Determine the [X, Y] coordinate at the center of the cell enclosing the given text.  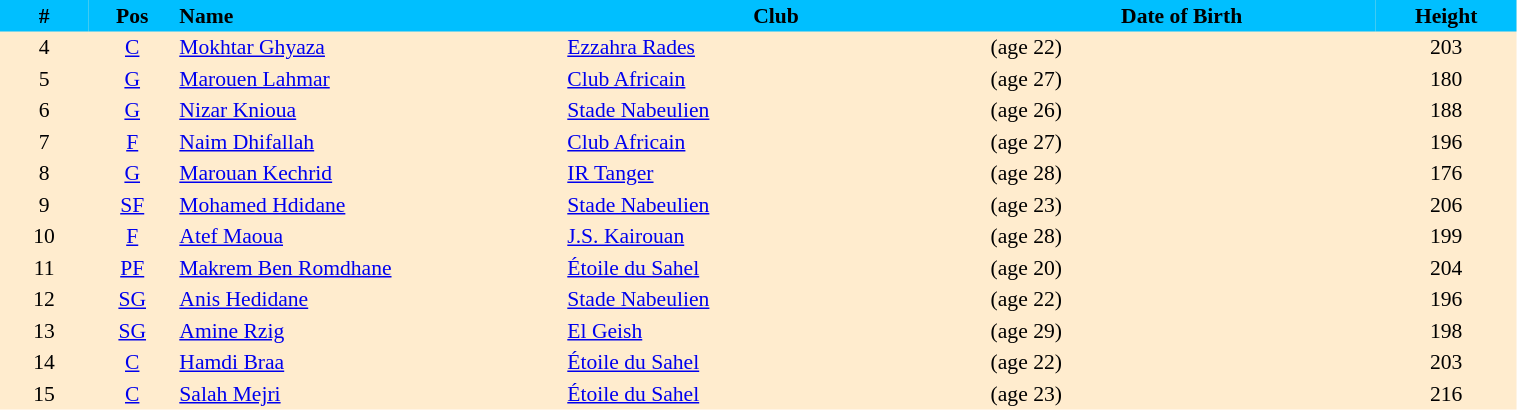
204 [1446, 268]
J.S. Kairouan [776, 236]
6 [44, 110]
Marouen Lahmar [370, 79]
Pos [132, 16]
Marouan Kechrid [370, 174]
Anis Hedidane [370, 300]
199 [1446, 236]
Atef Maoua [370, 236]
Makrem Ben Romdhane [370, 268]
206 [1446, 205]
8 [44, 174]
7 [44, 142]
176 [1446, 174]
4 [44, 48]
198 [1446, 331]
SF [132, 205]
15 [44, 394]
Name [370, 16]
188 [1446, 110]
13 [44, 331]
Hamdi Braa [370, 362]
Date of Birth [1182, 16]
Amine Rzig [370, 331]
14 [44, 362]
(age 20) [1182, 268]
IR Tanger [776, 174]
(age 29) [1182, 331]
5 [44, 79]
Ezzahra Rades [776, 48]
11 [44, 268]
180 [1446, 79]
El Geish [776, 331]
9 [44, 205]
Naim Dhifallah [370, 142]
Club [776, 16]
# [44, 16]
Mohamed Hdidane [370, 205]
12 [44, 300]
10 [44, 236]
PF [132, 268]
(age 26) [1182, 110]
Height [1446, 16]
Nizar Knioua [370, 110]
Mokhtar Ghyaza [370, 48]
Salah Mejri [370, 394]
216 [1446, 394]
